Determine the [X, Y] coordinate at the center of the cell enclosing the given text.  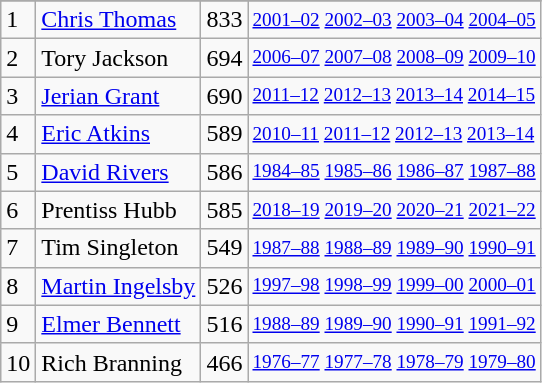
1 [18, 20]
2001–02 2002–03 2003–04 2004–05 [394, 20]
Martin Ingelsby [118, 286]
Elmer Bennett [118, 324]
Tory Jackson [118, 58]
585 [224, 210]
586 [224, 172]
5 [18, 172]
1987–88 1988–89 1989–90 1990–91 [394, 248]
Chris Thomas [118, 20]
9 [18, 324]
1988–89 1989–90 1990–91 1991–92 [394, 324]
Jerian Grant [118, 96]
589 [224, 134]
6 [18, 210]
2 [18, 58]
2006–07 2007–08 2008–09 2009–10 [394, 58]
Eric Atkins [118, 134]
Tim Singleton [118, 248]
1984–85 1985–86 1986–87 1987–88 [394, 172]
833 [224, 20]
Rich Branning [118, 362]
526 [224, 286]
466 [224, 362]
516 [224, 324]
1997–98 1998–99 1999–00 2000–01 [394, 286]
690 [224, 96]
8 [18, 286]
549 [224, 248]
3 [18, 96]
10 [18, 362]
4 [18, 134]
2018–19 2019–20 2020–21 2021–22 [394, 210]
Prentiss Hubb [118, 210]
David Rivers [118, 172]
2010–11 2011–12 2012–13 2013–14 [394, 134]
2011–12 2012–13 2013–14 2014–15 [394, 96]
1976–77 1977–78 1978–79 1979–80 [394, 362]
7 [18, 248]
694 [224, 58]
